Detect which cell encompasses the target text, then output its (x, y) center coordinate. 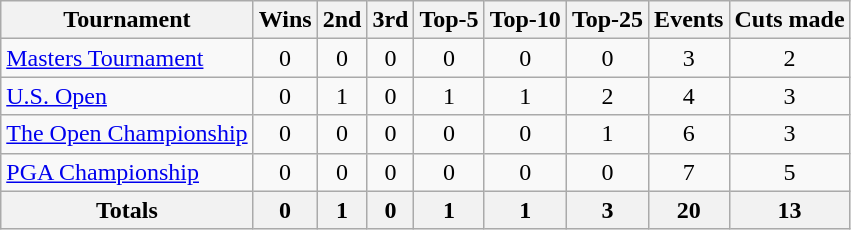
Wins (285, 20)
5 (790, 172)
Masters Tournament (127, 58)
The Open Championship (127, 134)
Cuts made (790, 20)
20 (689, 210)
3rd (390, 20)
Top-25 (607, 20)
U.S. Open (127, 96)
Top-10 (525, 20)
Events (689, 20)
PGA Championship (127, 172)
2nd (342, 20)
6 (689, 134)
13 (790, 210)
Totals (127, 210)
Top-5 (449, 20)
4 (689, 96)
Tournament (127, 20)
7 (689, 172)
